Find where the given text appears and provide that cell's center as [X, Y] coordinate. 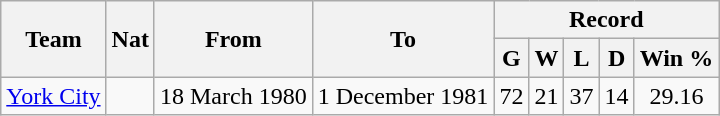
37 [582, 96]
14 [616, 96]
W [546, 58]
Record [606, 20]
L [582, 58]
Nat [130, 39]
To [403, 39]
1 December 1981 [403, 96]
18 March 1980 [233, 96]
21 [546, 96]
D [616, 58]
29.16 [676, 96]
York City [54, 96]
Win % [676, 58]
72 [512, 96]
From [233, 39]
G [512, 58]
Team [54, 39]
